Output the (x, y) coordinate of the center of the cell containing the given text.  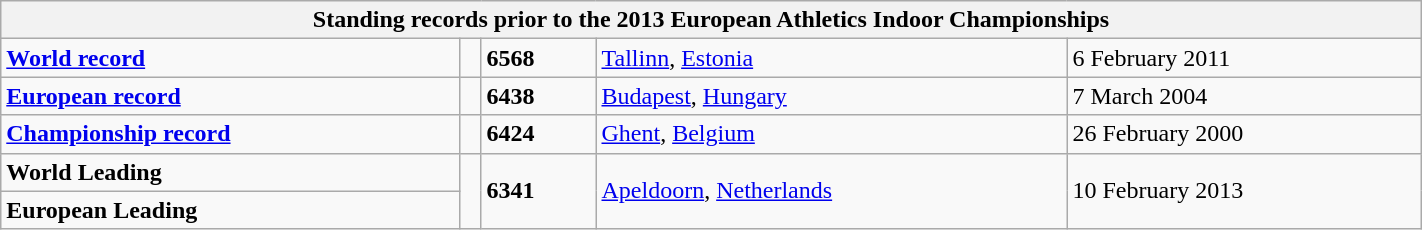
World record (230, 58)
European Leading (230, 210)
Apeldoorn, Netherlands (832, 191)
Championship record (230, 134)
26 February 2000 (1244, 134)
7 March 2004 (1244, 96)
6 February 2011 (1244, 58)
6341 (538, 191)
6568 (538, 58)
6438 (538, 96)
Standing records prior to the 2013 European Athletics Indoor Championships (711, 20)
10 February 2013 (1244, 191)
Tallinn, Estonia (832, 58)
European record (230, 96)
World Leading (230, 172)
6424 (538, 134)
Budapest, Hungary (832, 96)
Ghent, Belgium (832, 134)
